Scan for the cell matching the given text and deliver its (x, y) coordinate at center. 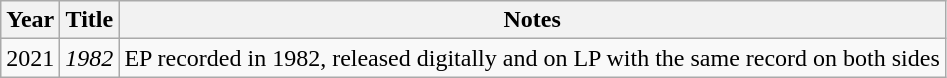
Title (90, 20)
EP recorded in 1982, released digitally and on LP with the same record on both sides (532, 58)
Notes (532, 20)
Year (30, 20)
2021 (30, 58)
1982 (90, 58)
